Locate the cell with the specified text and output its [X, Y] center coordinate. 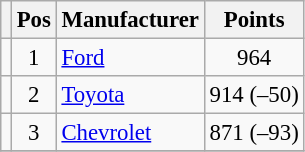
2 [34, 95]
1 [34, 58]
Toyota [130, 95]
Manufacturer [130, 20]
871 (–93) [254, 133]
Points [254, 20]
964 [254, 58]
Ford [130, 58]
Chevrolet [130, 133]
914 (–50) [254, 95]
Pos [34, 20]
3 [34, 133]
